Capture the cell that displays the provided text and extract its (X, Y) central coordinate. 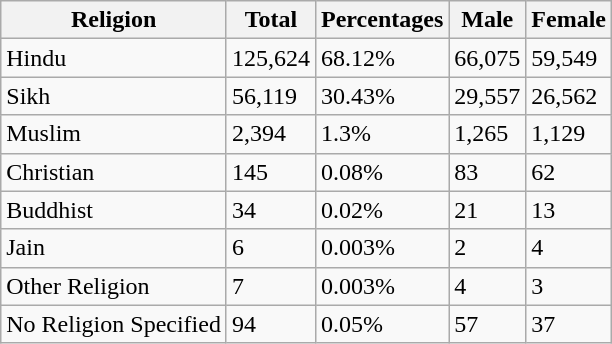
66,075 (488, 58)
Buddhist (114, 210)
7 (270, 286)
6 (270, 248)
Religion (114, 20)
0.05% (382, 324)
Total (270, 20)
62 (569, 172)
56,119 (270, 96)
21 (488, 210)
0.02% (382, 210)
Sikh (114, 96)
1,129 (569, 134)
29,557 (488, 96)
59,549 (569, 58)
94 (270, 324)
Muslim (114, 134)
83 (488, 172)
1.3% (382, 134)
3 (569, 286)
Female (569, 20)
0.08% (382, 172)
125,624 (270, 58)
145 (270, 172)
13 (569, 210)
68.12% (382, 58)
Percentages (382, 20)
Male (488, 20)
Hindu (114, 58)
1,265 (488, 134)
30.43% (382, 96)
57 (488, 324)
2 (488, 248)
Other Religion (114, 286)
2,394 (270, 134)
37 (569, 324)
No Religion Specified (114, 324)
26,562 (569, 96)
Christian (114, 172)
34 (270, 210)
Jain (114, 248)
